Return the (x, y) coordinate for the center point of the cell that contains the specified text.  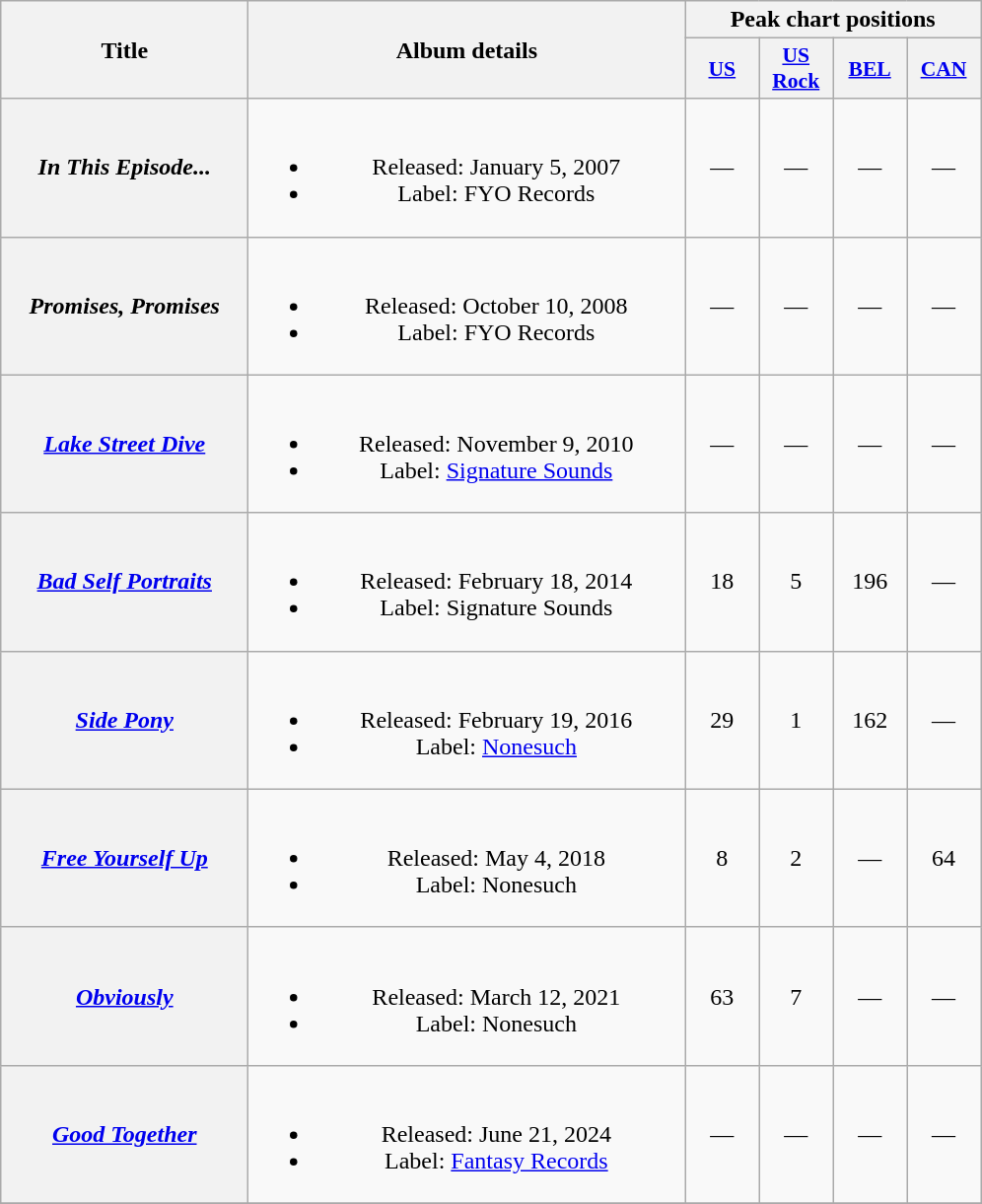
Released: March 12, 2021Label: Nonesuch (467, 996)
BEL (870, 69)
8 (722, 858)
1 (797, 720)
Peak chart positions (833, 20)
In This Episode... (124, 168)
Released: February 18, 2014Label: Signature Sounds (467, 582)
Released: October 10, 2008Label: FYO Records (467, 306)
2 (797, 858)
Promises, Promises (124, 306)
196 (870, 582)
US (722, 69)
7 (797, 996)
Obviously (124, 996)
Lake Street Dive (124, 444)
Side Pony (124, 720)
Released: June 21, 2024Label: Fantasy Records (467, 1134)
Good Together (124, 1134)
5 (797, 582)
29 (722, 720)
Released: February 19, 2016Label: Nonesuch (467, 720)
63 (722, 996)
162 (870, 720)
CAN (945, 69)
USRock (797, 69)
18 (722, 582)
Released: November 9, 2010Label: Signature Sounds (467, 444)
Bad Self Portraits (124, 582)
64 (945, 858)
Released: May 4, 2018Label: Nonesuch (467, 858)
Released: January 5, 2007Label: FYO Records (467, 168)
Title (124, 49)
Free Yourself Up (124, 858)
Album details (467, 49)
